Return the (x, y) coordinate for the center point of the cell that contains the specified text.  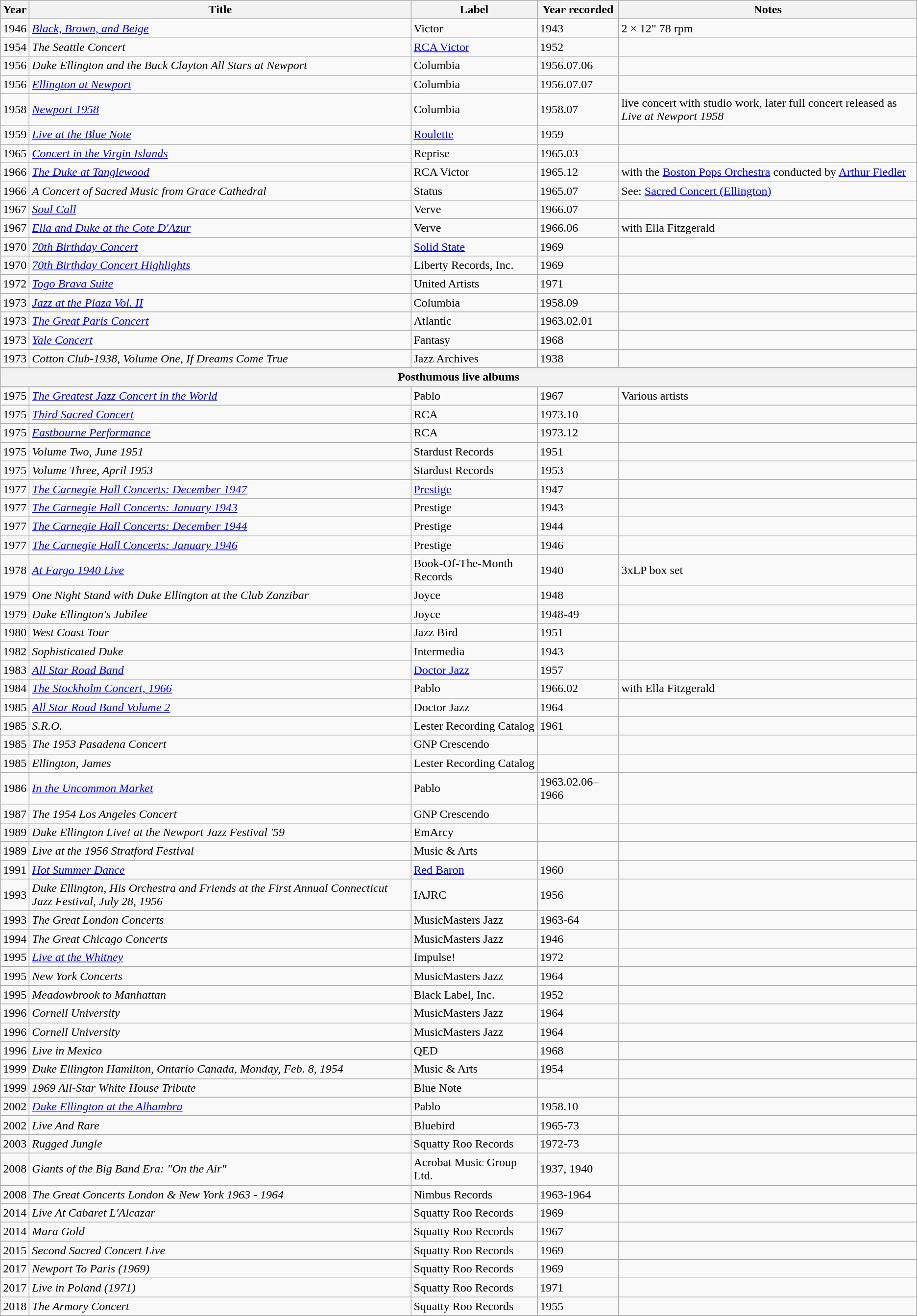
Soul Call (220, 209)
Black, Brown, and Beige (220, 28)
1963-64 (578, 920)
The Armory Concert (220, 1306)
The 1954 Los Angeles Concert (220, 814)
Book-Of-The-Month Records (474, 570)
Roulette (474, 135)
Live in Poland (1971) (220, 1288)
The 1953 Pasadena Concert (220, 744)
1955 (578, 1306)
IAJRC (474, 895)
EmArcy (474, 832)
1963-1964 (578, 1195)
Togo Brava Suite (220, 284)
All Star Road Band Volume 2 (220, 707)
Second Sacred Concert Live (220, 1250)
The Duke at Tanglewood (220, 172)
1958.09 (578, 303)
live concert with studio work, later full concert released as Live at Newport 1958 (768, 110)
1947 (578, 489)
1938 (578, 359)
1944 (578, 526)
All Star Road Band (220, 670)
1937, 1940 (578, 1169)
1958.07 (578, 110)
1980 (15, 633)
Volume Three, April 1953 (220, 470)
1965.07 (578, 191)
1953 (578, 470)
A Concert of Sacred Music from Grace Cathedral (220, 191)
Bluebird (474, 1125)
Live in Mexico (220, 1051)
Jazz at the Plaza Vol. II (220, 303)
Rugged Jungle (220, 1144)
Status (474, 191)
70th Birthday Concert Highlights (220, 265)
Intermedia (474, 651)
Ella and Duke at the Cote D'Azur (220, 228)
Volume Two, June 1951 (220, 452)
1991 (15, 869)
70th Birthday Concert (220, 246)
See: Sacred Concert (Ellington) (768, 191)
Live And Rare (220, 1125)
United Artists (474, 284)
Live at the 1956 Stratford Festival (220, 851)
Duke Ellington, His Orchestra and Friends at the First Annual Connecticut Jazz Festival, July 28, 1956 (220, 895)
Live At Cabaret L'Alcazar (220, 1213)
1965.03 (578, 153)
1986 (15, 789)
Posthumous live albums (458, 377)
1983 (15, 670)
2015 (15, 1250)
S.R.O. (220, 726)
One Night Stand with Duke Ellington at the Club Zanzibar (220, 596)
1973.10 (578, 414)
1987 (15, 814)
Duke Ellington Live! at the Newport Jazz Festival '59 (220, 832)
3xLP box set (768, 570)
The Greatest Jazz Concert in the World (220, 396)
Ellington at Newport (220, 84)
Atlantic (474, 321)
Jazz Archives (474, 359)
2003 (15, 1144)
The Carnegie Hall Concerts: January 1946 (220, 545)
Live at the Whitney (220, 957)
Duke Ellington and the Buck Clayton All Stars at Newport (220, 66)
The Great London Concerts (220, 920)
1994 (15, 939)
1966.02 (578, 689)
1960 (578, 869)
Concert in the Virgin Islands (220, 153)
1984 (15, 689)
Liberty Records, Inc. (474, 265)
1958 (15, 110)
1963.02.01 (578, 321)
Duke Ellington's Jubilee (220, 614)
Eastbourne Performance (220, 433)
1958.10 (578, 1106)
1965-73 (578, 1125)
New York Concerts (220, 976)
1978 (15, 570)
2018 (15, 1306)
Ellington, James (220, 763)
The Carnegie Hall Concerts: January 1943 (220, 507)
1966.06 (578, 228)
Acrobat Music Group Ltd. (474, 1169)
Red Baron (474, 869)
Year recorded (578, 10)
Hot Summer Dance (220, 869)
At Fargo 1940 Live (220, 570)
1961 (578, 726)
1956.07.07 (578, 84)
The Carnegie Hall Concerts: December 1944 (220, 526)
Giants of the Big Band Era: "On the Air" (220, 1169)
1956.07.06 (578, 66)
1965 (15, 153)
1965.12 (578, 172)
Fantasy (474, 340)
Duke Ellington at the Alhambra (220, 1106)
Reprise (474, 153)
The Stockholm Concert, 1966 (220, 689)
Impulse! (474, 957)
Mara Gold (220, 1232)
2 × 12" 78 rpm (768, 28)
Newport To Paris (1969) (220, 1269)
Blue Note (474, 1088)
1948-49 (578, 614)
1972-73 (578, 1144)
Year (15, 10)
West Coast Tour (220, 633)
1963.02.06–1966 (578, 789)
Title (220, 10)
1969 All-Star White House Tribute (220, 1088)
with the Boston Pops Orchestra conducted by Arthur Fiedler (768, 172)
Black Label, Inc. (474, 995)
Newport 1958 (220, 110)
In the Uncommon Market (220, 789)
Sophisticated Duke (220, 651)
QED (474, 1051)
Cotton Club-1938, Volume One, If Dreams Come True (220, 359)
1966.07 (578, 209)
1940 (578, 570)
1948 (578, 596)
1957 (578, 670)
Live at the Blue Note (220, 135)
The Great Concerts London & New York 1963 - 1964 (220, 1195)
Jazz Bird (474, 633)
Yale Concert (220, 340)
The Carnegie Hall Concerts: December 1947 (220, 489)
Victor (474, 28)
1982 (15, 651)
Nimbus Records (474, 1195)
Third Sacred Concert (220, 414)
The Great Chicago Concerts (220, 939)
Label (474, 10)
Various artists (768, 396)
The Great Paris Concert (220, 321)
Notes (768, 10)
Duke Ellington Hamilton, Ontario Canada, Monday, Feb. 8, 1954 (220, 1069)
Meadowbrook to Manhattan (220, 995)
The Seattle Concert (220, 47)
1973.12 (578, 433)
Solid State (474, 246)
